Search for the cell housing the specified text and yield its (x, y) center coordinate. 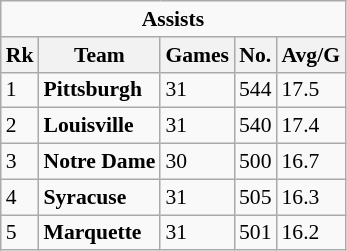
Assists (173, 19)
Rk (20, 55)
16.7 (311, 162)
16.2 (311, 233)
Notre Dame (99, 162)
Avg/G (311, 55)
Marquette (99, 233)
Team (99, 55)
17.4 (311, 126)
501 (256, 233)
3 (20, 162)
1 (20, 90)
2 (20, 126)
Pittsburgh (99, 90)
505 (256, 197)
No. (256, 55)
30 (197, 162)
500 (256, 162)
Syracuse (99, 197)
17.5 (311, 90)
5 (20, 233)
Louisville (99, 126)
4 (20, 197)
16.3 (311, 197)
540 (256, 126)
544 (256, 90)
Games (197, 55)
